Identify which cell holds the provided text, then report its (x, y) central coordinate. 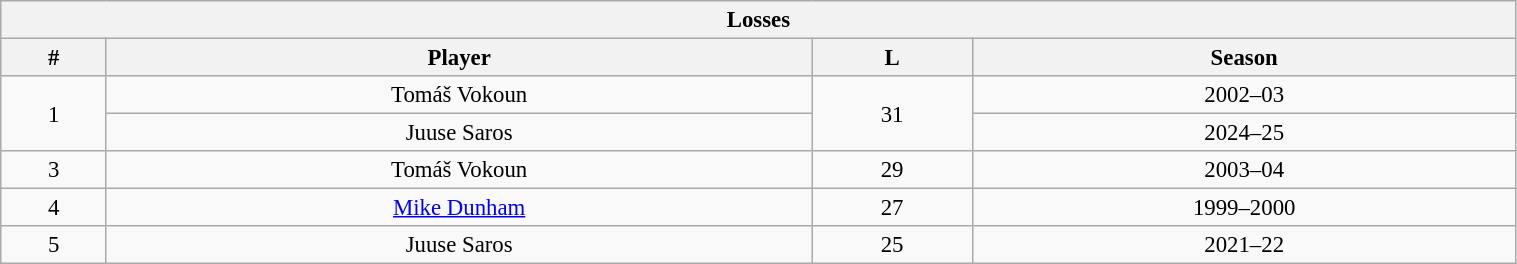
1999–2000 (1244, 208)
Losses (758, 20)
# (54, 58)
27 (892, 208)
31 (892, 114)
Mike Dunham (458, 208)
Player (458, 58)
1 (54, 114)
2002–03 (1244, 95)
2003–04 (1244, 170)
25 (892, 245)
Season (1244, 58)
2021–22 (1244, 245)
2024–25 (1244, 133)
4 (54, 208)
5 (54, 245)
L (892, 58)
3 (54, 170)
29 (892, 170)
